Capture the cell that displays the provided text and extract its (X, Y) central coordinate. 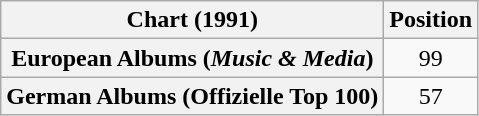
Position (431, 20)
German Albums (Offizielle Top 100) (192, 96)
57 (431, 96)
Chart (1991) (192, 20)
European Albums (Music & Media) (192, 58)
99 (431, 58)
